Scan for the cell matching the given text and deliver its (x, y) coordinate at center. 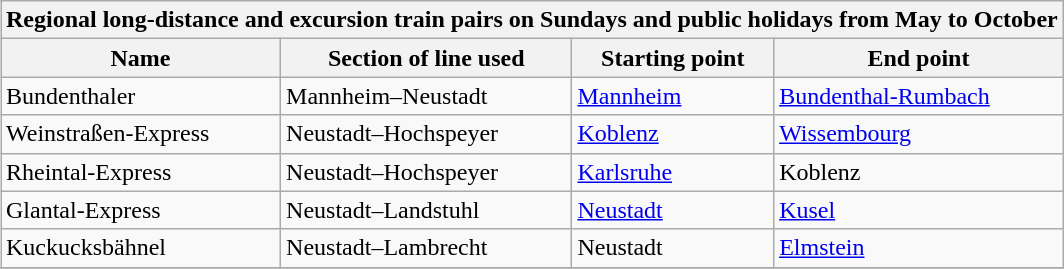
Name (140, 58)
Elmstein (919, 248)
Karlsruhe (673, 172)
Section of line used (426, 58)
Mannheim–Neustadt (426, 96)
Wissembourg (919, 134)
Regional long-distance and excursion train pairs on Sundays and public holidays from May to October (532, 20)
Weinstraßen-Express (140, 134)
Neustadt–Landstuhl (426, 210)
Kuckucksbähnel (140, 248)
Mannheim (673, 96)
Kusel (919, 210)
Glantal-Express (140, 210)
Neustadt–Lambrecht (426, 248)
Rheintal-Express (140, 172)
Bundenthal-Rumbach (919, 96)
End point (919, 58)
Bundenthaler (140, 96)
Starting point (673, 58)
